Search for the cell housing the specified text and yield its (x, y) center coordinate. 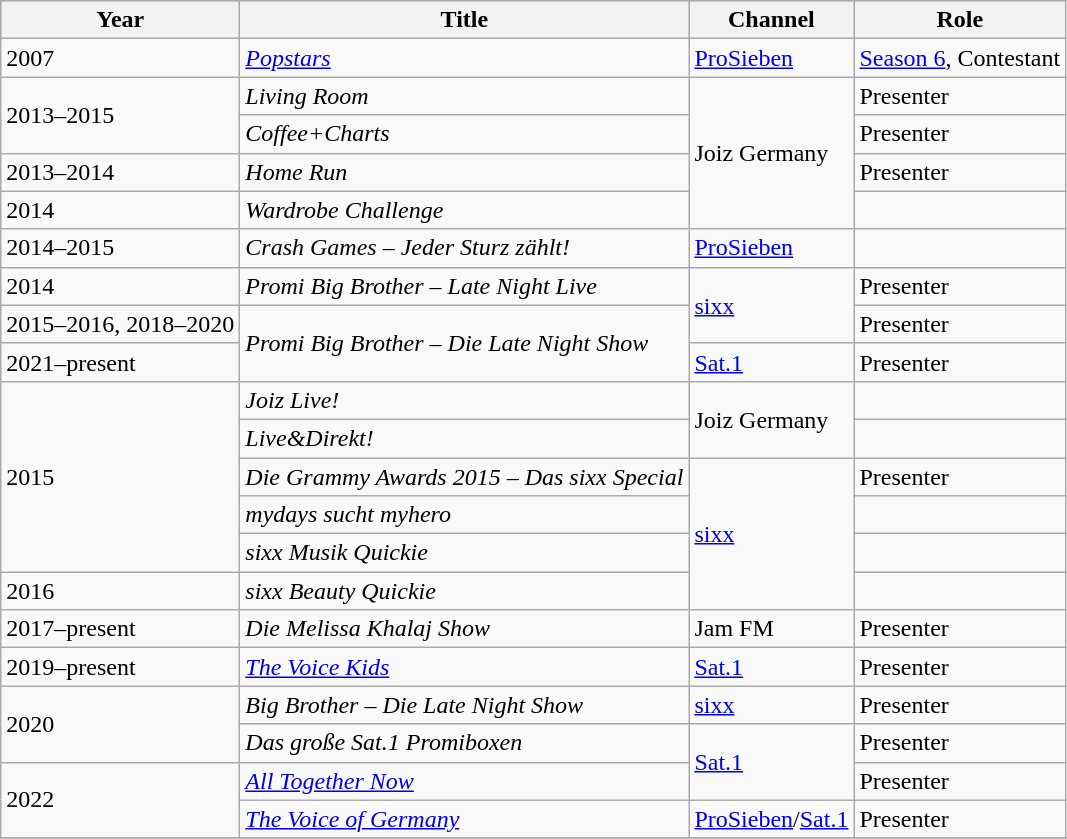
Crash Games – Jeder Sturz zählt! (464, 248)
2021–present (120, 362)
The Voice of Germany (464, 819)
Die Melissa Khalaj Show (464, 629)
Joiz Live! (464, 400)
Popstars (464, 58)
2019–present (120, 667)
Big Brother – Die Late Night Show (464, 705)
Title (464, 20)
sixx Musik Quickie (464, 553)
Coffee+Charts (464, 134)
sixx Beauty Quickie (464, 591)
2007 (120, 58)
2017–present (120, 629)
Season 6, Contestant (960, 58)
mydays sucht myhero (464, 515)
Die Grammy Awards 2015 – Das sixx Special (464, 477)
Channel (772, 20)
Year (120, 20)
2013–2014 (120, 172)
Wardrobe Challenge (464, 210)
Das große Sat.1 Promiboxen (464, 743)
2016 (120, 591)
ProSieben/Sat.1 (772, 819)
All Together Now (464, 781)
2013–2015 (120, 115)
Live&Direkt! (464, 438)
Promi Big Brother – Die Late Night Show (464, 343)
Promi Big Brother – Late Night Live (464, 286)
2014–2015 (120, 248)
Role (960, 20)
Jam FM (772, 629)
Home Run (464, 172)
2020 (120, 724)
2015–2016, 2018–2020 (120, 324)
2022 (120, 800)
The Voice Kids (464, 667)
Living Room (464, 96)
2015 (120, 476)
